Determine the (x, y) coordinate at the center of the cell enclosing the given text.  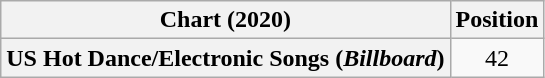
Position (497, 20)
42 (497, 58)
Chart (2020) (226, 20)
US Hot Dance/Electronic Songs (Billboard) (226, 58)
